Identify which cell holds the provided text, then report its [x, y] central coordinate. 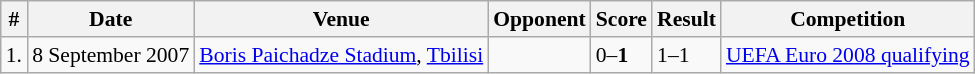
Boris Paichadze Stadium, Tbilisi [341, 55]
Score [622, 19]
Opponent [540, 19]
Date [110, 19]
1. [14, 55]
Competition [848, 19]
0–1 [622, 55]
1–1 [686, 55]
Result [686, 19]
Venue [341, 19]
# [14, 19]
UEFA Euro 2008 qualifying [848, 55]
8 September 2007 [110, 55]
